Identify which cell holds the provided text, then report its [X, Y] central coordinate. 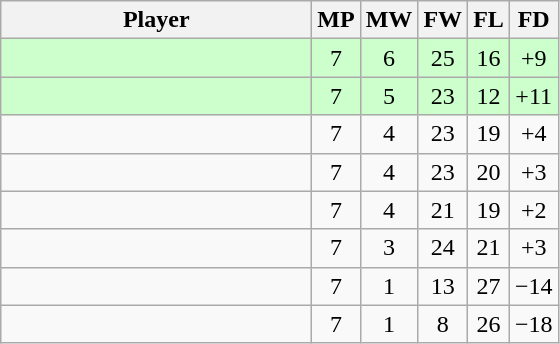
5 [389, 96]
+11 [534, 96]
3 [389, 248]
FW [443, 20]
+2 [534, 210]
24 [443, 248]
FD [534, 20]
27 [489, 286]
20 [489, 172]
26 [489, 324]
6 [389, 58]
−14 [534, 286]
MP [336, 20]
−18 [534, 324]
16 [489, 58]
25 [443, 58]
Player [156, 20]
8 [443, 324]
13 [443, 286]
+9 [534, 58]
+4 [534, 134]
FL [489, 20]
12 [489, 96]
MW [389, 20]
